Search for the cell housing the specified text and yield its [X, Y] center coordinate. 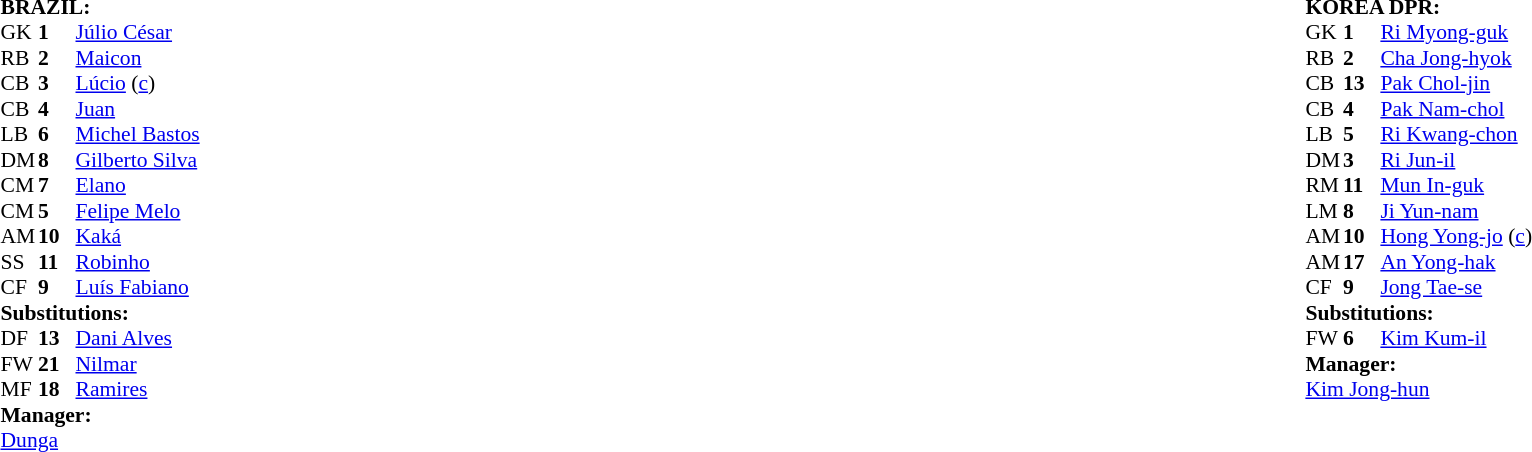
Gilberto Silva [138, 160]
Ri Jun-il [1456, 160]
Kaká [138, 237]
Hong Yong-jo (c) [1456, 237]
LM [1324, 211]
Robinho [138, 262]
7 [57, 185]
Ji Yun-nam [1456, 211]
Cha Jong-hyok [1456, 58]
Elano [138, 185]
An Yong-hak [1456, 262]
Felipe Melo [138, 211]
18 [57, 389]
SS [19, 262]
Luís Fabiano [138, 287]
21 [57, 364]
Michel Bastos [138, 135]
Lúcio (c) [138, 83]
Ri Kwang-chon [1456, 135]
RM [1324, 185]
Jong Tae-se [1456, 287]
Ramires [138, 389]
Pak Nam-chol [1456, 109]
Júlio César [138, 33]
DF [19, 339]
Ri Myong-guk [1456, 33]
Kim Jong-hun [1418, 389]
Kim Kum-il [1456, 339]
Nilmar [138, 364]
Dani Alves [138, 339]
Pak Chol-jin [1456, 83]
MF [19, 389]
Juan [138, 109]
Maicon [138, 58]
Mun In-guk [1456, 185]
17 [1362, 262]
